Locate the cell with the specified text and output its [X, Y] center coordinate. 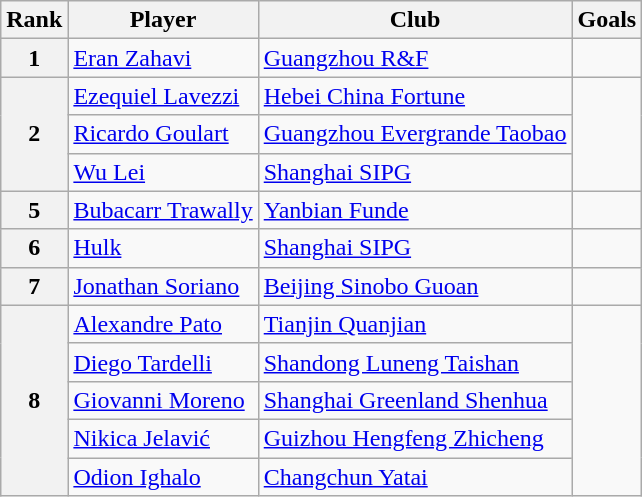
Jonathan Soriano [163, 286]
Guizhou Hengfeng Zhicheng [415, 438]
Hebei China Fortune [415, 96]
Bubacarr Trawally [163, 210]
Ezequiel Lavezzi [163, 96]
Nikica Jelavić [163, 438]
Club [415, 20]
Hulk [163, 248]
Odion Ighalo [163, 477]
Shanghai Greenland Shenhua [415, 400]
Guangzhou Evergrande Taobao [415, 134]
Alexandre Pato [163, 324]
5 [34, 210]
Rank [34, 20]
7 [34, 286]
Wu Lei [163, 172]
Eran Zahavi [163, 58]
Goals [607, 20]
2 [34, 134]
Yanbian Funde [415, 210]
Diego Tardelli [163, 362]
8 [34, 400]
Tianjin Quanjian [415, 324]
Shandong Luneng Taishan [415, 362]
Changchun Yatai [415, 477]
Beijing Sinobo Guoan [415, 286]
Player [163, 20]
6 [34, 248]
Ricardo Goulart [163, 134]
Guangzhou R&F [415, 58]
Giovanni Moreno [163, 400]
1 [34, 58]
